Determine the [x, y] coordinate at the center of the cell enclosing the given text.  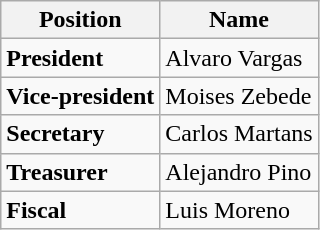
Name [239, 20]
Moises Zebede [239, 96]
Luis Moreno [239, 210]
Alejandro Pino [239, 172]
Treasurer [80, 172]
Fiscal [80, 210]
Carlos Martans [239, 134]
Alvaro Vargas [239, 58]
President [80, 58]
Vice-president [80, 96]
Position [80, 20]
Secretary [80, 134]
